Capture the cell that displays the provided text and extract its (X, Y) central coordinate. 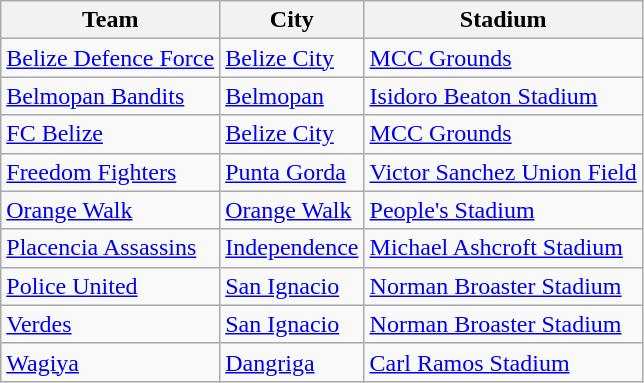
Carl Ramos Stadium (503, 362)
Freedom Fighters (110, 172)
Team (110, 20)
Belmopan Bandits (110, 96)
Isidoro Beaton Stadium (503, 96)
Michael Ashcroft Stadium (503, 248)
City (292, 20)
Placencia Assassins (110, 248)
Belize Defence Force (110, 58)
Belmopan (292, 96)
People's Stadium (503, 210)
Dangriga (292, 362)
Wagiya (110, 362)
FC Belize (110, 134)
Independence (292, 248)
Victor Sanchez Union Field (503, 172)
Stadium (503, 20)
Police United (110, 286)
Punta Gorda (292, 172)
Verdes (110, 324)
